Capture the cell that displays the provided text and extract its (X, Y) central coordinate. 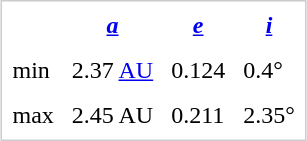
0.211 (198, 115)
2.45 AU (112, 115)
2.37 AU (112, 71)
e (198, 25)
max (33, 115)
0.124 (198, 71)
a (112, 25)
0.4° (270, 71)
2.35° (270, 115)
min (33, 71)
i (270, 25)
